Locate the cell with the specified text and output its [x, y] center coordinate. 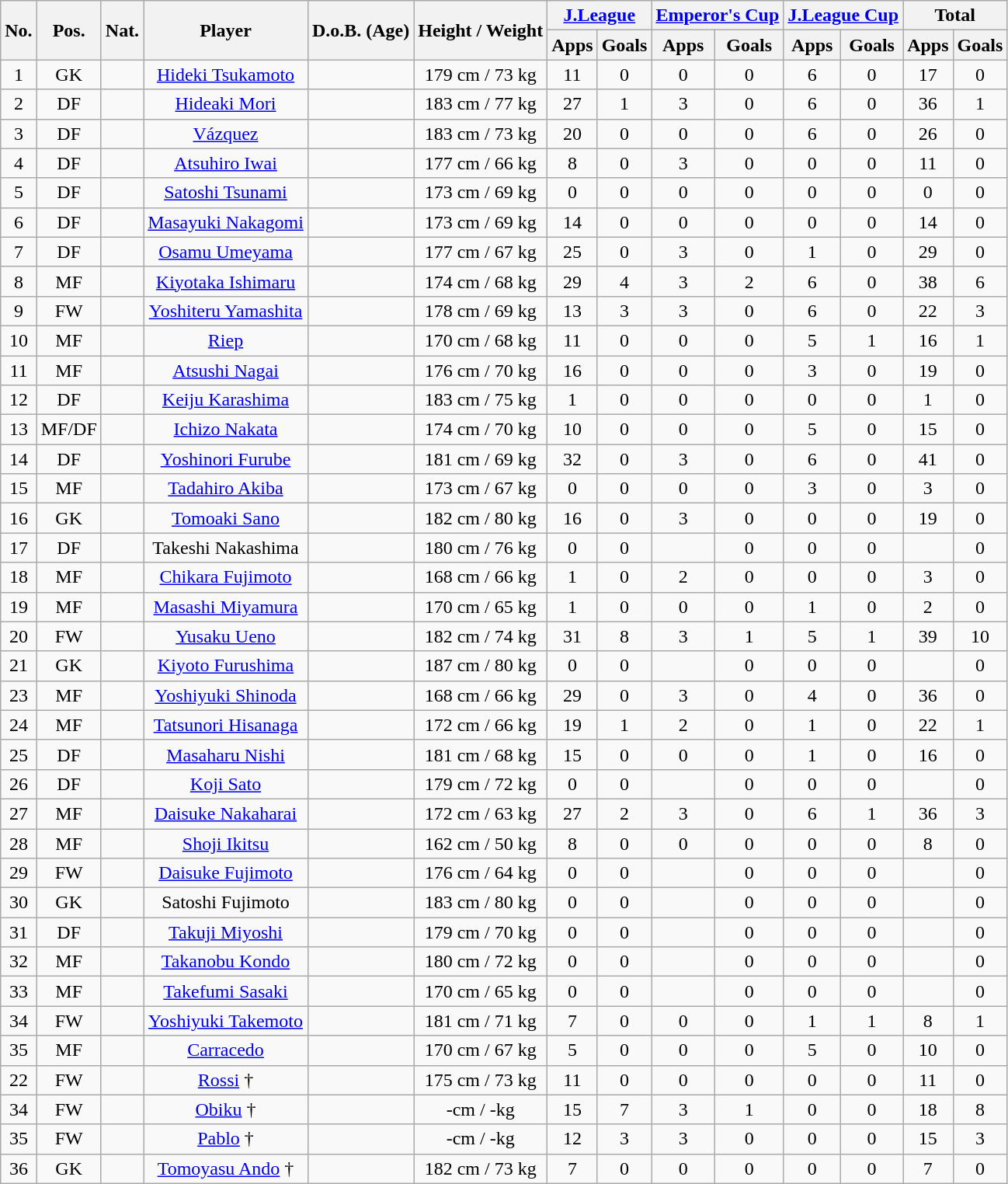
Carracedo [226, 1050]
179 cm / 72 kg [481, 784]
D.o.B. (Age) [360, 30]
28 [19, 843]
Masaharu Nishi [226, 754]
Atsuhiro Iwai [226, 163]
182 cm / 73 kg [481, 1168]
176 cm / 70 kg [481, 371]
170 cm / 67 kg [481, 1050]
177 cm / 67 kg [481, 252]
Satoshi Tsunami [226, 193]
9 [19, 311]
30 [19, 903]
181 cm / 71 kg [481, 1021]
174 cm / 70 kg [481, 430]
Masayuki Nakagomi [226, 222]
Takeshi Nakashima [226, 548]
Ichizo Nakata [226, 430]
176 cm / 64 kg [481, 873]
Yusaku Ueno [226, 636]
Takanobu Kondo [226, 962]
180 cm / 72 kg [481, 962]
179 cm / 73 kg [481, 75]
182 cm / 74 kg [481, 636]
Atsushi Nagai [226, 371]
162 cm / 50 kg [481, 843]
No. [19, 30]
Yoshiyuki Shinoda [226, 695]
Riep [226, 340]
183 cm / 80 kg [481, 903]
Pablo † [226, 1139]
Chikara Fujimoto [226, 577]
Takuji Miyoshi [226, 932]
181 cm / 69 kg [481, 459]
Kiyotaka Ishimaru [226, 281]
Vázquez [226, 134]
182 cm / 80 kg [481, 518]
170 cm / 68 kg [481, 340]
179 cm / 70 kg [481, 932]
174 cm / 68 kg [481, 281]
Tomoaki Sano [226, 518]
Obiku † [226, 1109]
38 [928, 281]
24 [19, 725]
173 cm / 67 kg [481, 489]
Player [226, 30]
Yoshinori Furube [226, 459]
Nat. [122, 30]
183 cm / 75 kg [481, 400]
175 cm / 73 kg [481, 1080]
Emperor's Cup [718, 16]
Masashi Miyamura [226, 607]
180 cm / 76 kg [481, 548]
181 cm / 68 kg [481, 754]
41 [928, 459]
Takefumi Sasaki [226, 991]
Hideki Tsukamoto [226, 75]
J.League [600, 16]
Pos. [68, 30]
Height / Weight [481, 30]
Shoji Ikitsu [226, 843]
Yoshiteru Yamashita [226, 311]
Tadahiro Akiba [226, 489]
Koji Sato [226, 784]
183 cm / 77 kg [481, 104]
Satoshi Fujimoto [226, 903]
39 [928, 636]
Yoshiyuki Takemoto [226, 1021]
Osamu Umeyama [226, 252]
MF/DF [68, 430]
Daisuke Fujimoto [226, 873]
J.League Cup [843, 16]
178 cm / 69 kg [481, 311]
177 cm / 66 kg [481, 163]
187 cm / 80 kg [481, 666]
21 [19, 666]
Rossi † [226, 1080]
Kiyoto Furushima [226, 666]
Total [955, 16]
Daisuke Nakaharai [226, 813]
23 [19, 695]
172 cm / 63 kg [481, 813]
Tomoyasu Ando † [226, 1168]
172 cm / 66 kg [481, 725]
33 [19, 991]
Tatsunori Hisanaga [226, 725]
Keiju Karashima [226, 400]
Hideaki Mori [226, 104]
183 cm / 73 kg [481, 134]
